Search for the cell housing the specified text and yield its [X, Y] center coordinate. 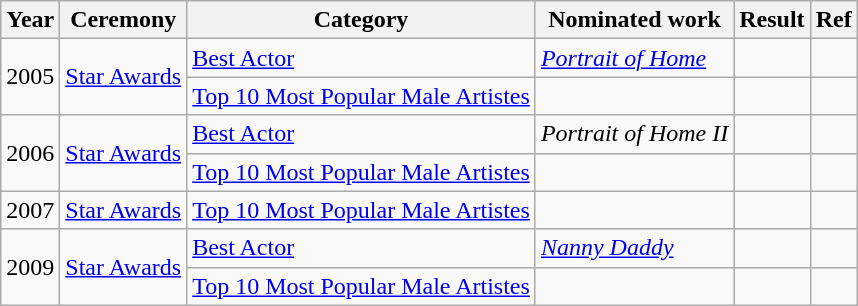
2009 [30, 267]
2005 [30, 77]
2006 [30, 153]
Ref [834, 20]
Result [772, 20]
Year [30, 20]
Portrait of Home [634, 58]
Nominated work [634, 20]
Nanny Daddy [634, 248]
Portrait of Home II [634, 134]
Category [362, 20]
Ceremony [124, 20]
2007 [30, 210]
